Extract the (X, Y) coordinate from the center of the cell holding the provided text.  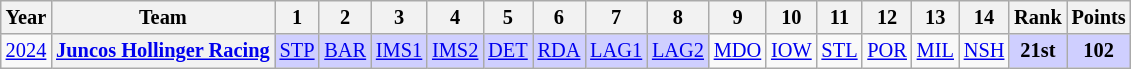
POR (886, 51)
8 (678, 17)
6 (560, 17)
5 (508, 17)
7 (616, 17)
2 (345, 17)
LAG2 (678, 51)
IOW (791, 51)
14 (984, 17)
IMS1 (399, 51)
DET (508, 51)
10 (791, 17)
STP (298, 51)
Juncos Hollinger Racing (162, 51)
STL (840, 51)
Rank (1038, 17)
21st (1038, 51)
13 (936, 17)
IMS2 (455, 51)
2024 (26, 51)
11 (840, 17)
12 (886, 17)
3 (399, 17)
NSH (984, 51)
LAG1 (616, 51)
RDA (560, 51)
102 (1099, 51)
Points (1099, 17)
BAR (345, 51)
MIL (936, 51)
Year (26, 17)
MDO (738, 51)
4 (455, 17)
Team (162, 17)
1 (298, 17)
9 (738, 17)
